Scan for the cell matching the given text and deliver its [X, Y] coordinate at center. 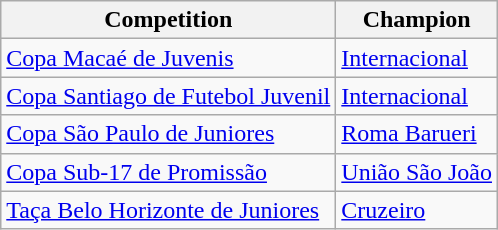
Cruzeiro [417, 210]
Competition [168, 20]
Taça Belo Horizonte de Juniores [168, 210]
Copa Macaé de Juvenis [168, 58]
Champion [417, 20]
Copa São Paulo de Juniores [168, 134]
Roma Barueri [417, 134]
União São João [417, 172]
Copa Sub-17 de Promissão [168, 172]
Copa Santiago de Futebol Juvenil [168, 96]
